Identify which cell holds the provided text, then report its (x, y) central coordinate. 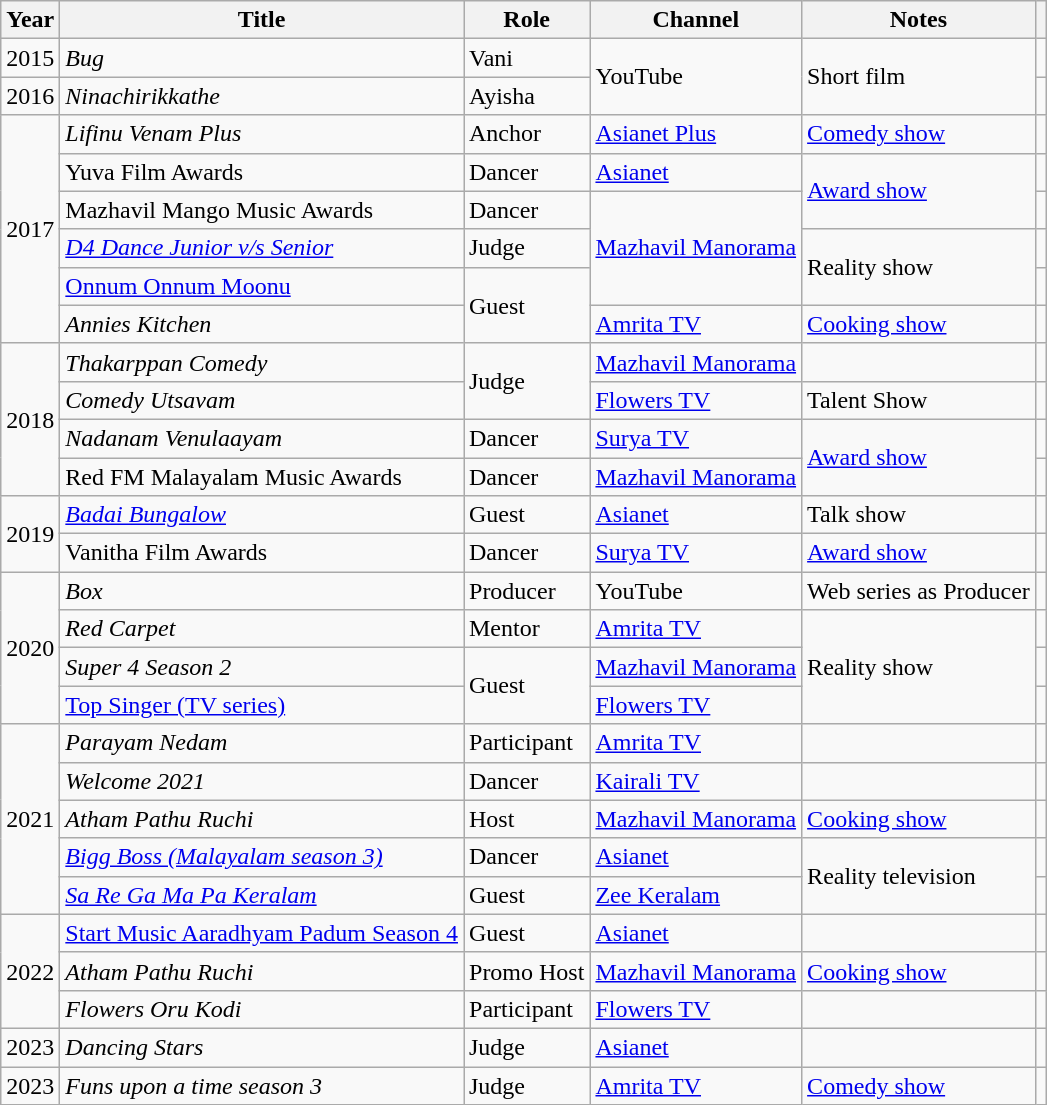
Talk show (919, 515)
Mentor (527, 629)
2021 (30, 819)
Vani (527, 58)
Onnum Onnum Moonu (262, 286)
Ninachirikkathe (262, 96)
Host (527, 819)
Red FM Malayalam Music Awards (262, 477)
Top Singer (TV series) (262, 705)
Yuva Film Awards (262, 172)
Ayisha (527, 96)
Annies Kitchen (262, 324)
Start Music Aaradhyam Padum Season 4 (262, 933)
Parayam Nedam (262, 743)
Anchor (527, 134)
2019 (30, 534)
Bigg Boss (Malayalam season 3) (262, 857)
Talent Show (919, 400)
Welcome 2021 (262, 781)
Short film (919, 77)
Mazhavil Mango Music Awards (262, 210)
2015 (30, 58)
Box (262, 591)
Producer (527, 591)
2022 (30, 971)
Nadanam Venulaayam (262, 438)
Title (262, 20)
2016 (30, 96)
Flowers Oru Kodi (262, 1009)
Bug (262, 58)
Comedy Utsavam (262, 400)
Vanitha Film Awards (262, 553)
D4 Dance Junior v/s Senior (262, 248)
Web series as Producer (919, 591)
Year (30, 20)
Thakarppan Comedy (262, 362)
Role (527, 20)
Zee Keralam (696, 895)
Asianet Plus (696, 134)
Channel (696, 20)
Kairali TV (696, 781)
2017 (30, 229)
Notes (919, 20)
2018 (30, 419)
Promo Host (527, 971)
Super 4 Season 2 (262, 667)
Dancing Stars (262, 1047)
Lifinu Venam Plus (262, 134)
Sa Re Ga Ma Pa Keralam (262, 895)
Badai Bungalow (262, 515)
Red Carpet (262, 629)
Funs upon a time season 3 (262, 1085)
2020 (30, 648)
Reality television (919, 876)
